Provide the [x, y] coordinate of the cell's center where the given text is located.  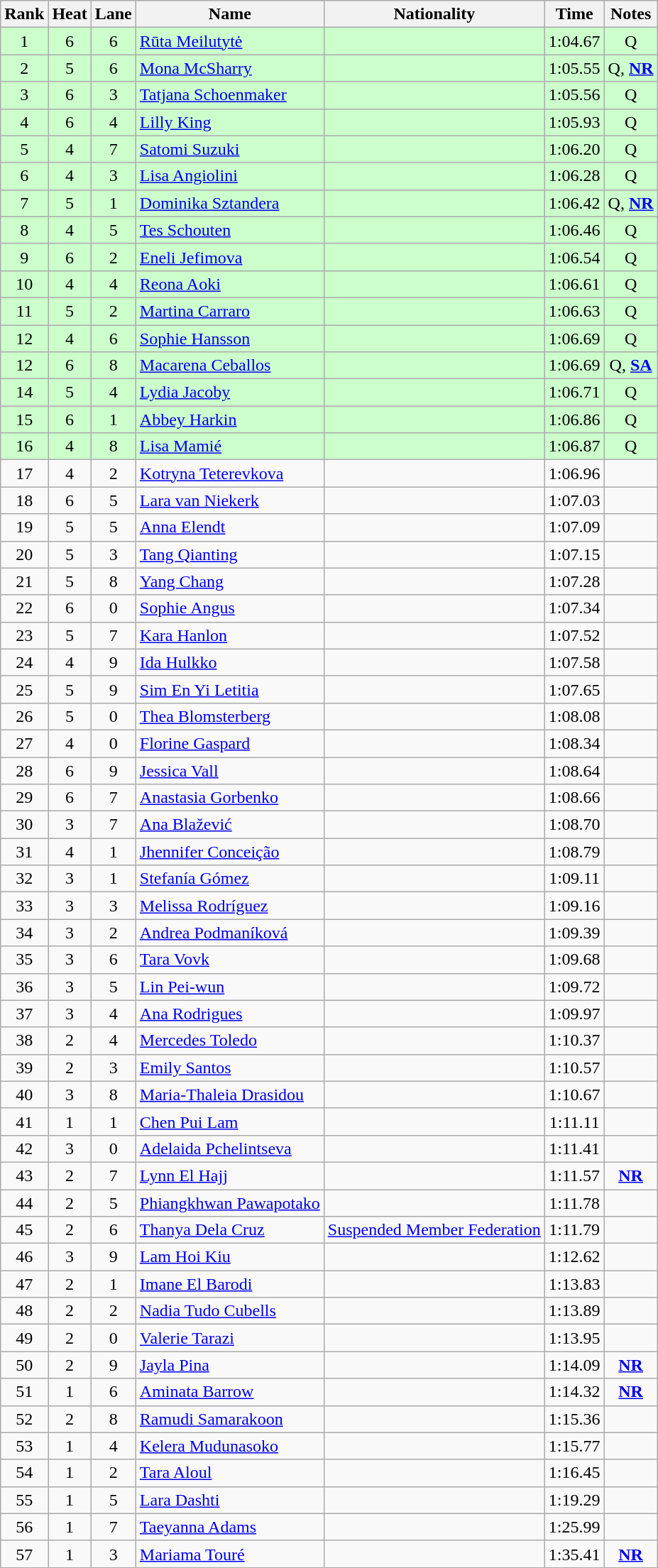
Tes Schouten [230, 230]
1:19.29 [574, 1500]
17 [24, 473]
30 [24, 825]
32 [24, 879]
1:15.36 [574, 1419]
1:10.37 [574, 1041]
1:11.11 [574, 1122]
1:10.57 [574, 1068]
56 [24, 1527]
Kotryna Teterevkova [230, 473]
Thea Blomsterberg [230, 716]
Notes [630, 14]
Yang Chang [230, 581]
53 [24, 1446]
Imane El Barodi [230, 1284]
20 [24, 554]
1:05.93 [574, 122]
1:11.41 [574, 1148]
1:14.09 [574, 1365]
1:06.20 [574, 149]
Mercedes Toledo [230, 1041]
Mariama Touré [230, 1554]
Melissa Rodríguez [230, 906]
Kelera Mudunasoko [230, 1446]
Maria-Thaleia Drasidou [230, 1095]
38 [24, 1041]
41 [24, 1122]
Mona McSharry [230, 68]
22 [24, 608]
1:25.99 [574, 1527]
39 [24, 1068]
37 [24, 1014]
Phiangkhwan Pawapotako [230, 1203]
Adelaida Pchelintseva [230, 1148]
1:11.78 [574, 1203]
1:09.72 [574, 987]
21 [24, 581]
1:06.86 [574, 420]
1:11.57 [574, 1175]
36 [24, 987]
28 [24, 770]
Valerie Tarazi [230, 1338]
1:08.08 [574, 716]
1:09.11 [574, 879]
Andrea Podmaníková [230, 933]
Sophie Hansson [230, 339]
34 [24, 933]
1:08.64 [574, 770]
23 [24, 635]
Chen Pui Lam [230, 1122]
1:06.87 [574, 446]
1:07.34 [574, 608]
1:06.96 [574, 473]
Lin Pei-wun [230, 987]
Kara Hanlon [230, 635]
Anastasia Gorbenko [230, 798]
Dominika Sztandera [230, 203]
Heat [70, 14]
45 [24, 1230]
15 [24, 420]
Ramudi Samarakoon [230, 1419]
10 [24, 284]
Sophie Angus [230, 608]
Anna Elendt [230, 527]
Name [230, 14]
Ana Blažević [230, 825]
Tara Vovk [230, 960]
1:12.62 [574, 1257]
50 [24, 1365]
1:04.67 [574, 41]
1:06.63 [574, 311]
1:05.55 [574, 68]
Ida Hulkko [230, 662]
52 [24, 1419]
1:07.09 [574, 527]
27 [24, 743]
Tang Qianting [230, 554]
1:13.95 [574, 1338]
43 [24, 1175]
1:16.45 [574, 1473]
1:14.32 [574, 1392]
Jhennifer Conceição [230, 852]
Lynn El Hajj [230, 1175]
Tara Aloul [230, 1473]
Lara van Niekerk [230, 500]
Lisa Mamié [230, 446]
35 [24, 960]
1:07.52 [574, 635]
Lam Hoi Kiu [230, 1257]
24 [24, 662]
Stefanía Gómez [230, 879]
Lilly King [230, 122]
1:08.79 [574, 852]
55 [24, 1500]
1:11.79 [574, 1230]
48 [24, 1311]
1:13.89 [574, 1311]
Rank [24, 14]
1:09.97 [574, 1014]
1:06.54 [574, 257]
Lara Dashti [230, 1500]
54 [24, 1473]
29 [24, 798]
1:35.41 [574, 1554]
1:06.61 [574, 284]
14 [24, 393]
1:07.65 [574, 689]
Jayla Pina [230, 1365]
Nationality [434, 14]
Thanya Dela Cruz [230, 1230]
1:06.42 [574, 203]
44 [24, 1203]
1:09.39 [574, 933]
1:10.67 [574, 1095]
40 [24, 1095]
1:07.15 [574, 554]
1:06.71 [574, 393]
57 [24, 1554]
47 [24, 1284]
1:15.77 [574, 1446]
Suspended Member Federation [434, 1230]
1:05.56 [574, 95]
1:08.70 [574, 825]
Lisa Angiolini [230, 176]
18 [24, 500]
33 [24, 906]
31 [24, 852]
Reona Aoki [230, 284]
1:09.68 [574, 960]
1:06.28 [574, 176]
Emily Santos [230, 1068]
1:07.28 [574, 581]
Sim En Yi Letitia [230, 689]
Satomi Suzuki [230, 149]
Aminata Barrow [230, 1392]
1:07.58 [574, 662]
26 [24, 716]
19 [24, 527]
49 [24, 1338]
1:08.66 [574, 798]
Lane [114, 14]
25 [24, 689]
Jessica Vall [230, 770]
1:06.46 [574, 230]
46 [24, 1257]
Martina Carraro [230, 311]
Lydia Jacoby [230, 393]
11 [24, 311]
16 [24, 446]
1:13.83 [574, 1284]
Rūta Meilutytė [230, 41]
Abbey Harkin [230, 420]
Florine Gaspard [230, 743]
Tatjana Schoenmaker [230, 95]
Time [574, 14]
51 [24, 1392]
Nadia Tudo Cubells [230, 1311]
1:07.03 [574, 500]
Q, SA [630, 366]
Ana Rodrigues [230, 1014]
Taeyanna Adams [230, 1527]
42 [24, 1148]
Eneli Jefimova [230, 257]
1:08.34 [574, 743]
1:09.16 [574, 906]
Macarena Ceballos [230, 366]
